Determine the (X, Y) coordinate at the center of the cell enclosing the given text.  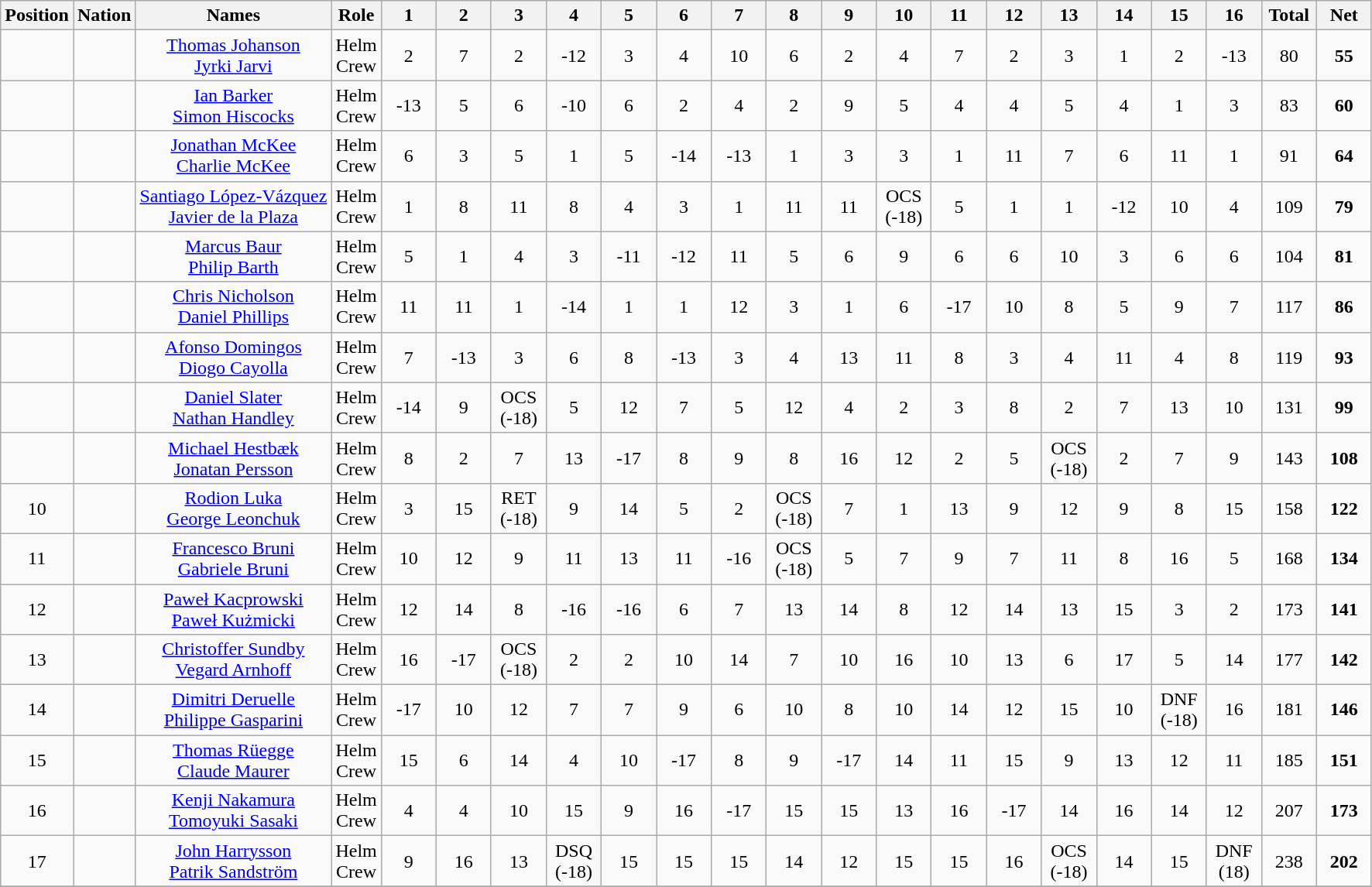
Nation (104, 15)
Thomas Rüegge Claude Maurer (234, 760)
Rodion Luka George Leonchuk (234, 508)
RET (-18) (519, 508)
104 (1288, 257)
177 (1288, 659)
91 (1288, 156)
Total (1288, 15)
Michael Hestbæk Jonatan Persson (234, 458)
108 (1344, 458)
Christoffer Sundby Vegard Arnhoff (234, 659)
64 (1344, 156)
Thomas Johanson Jyrki Jarvi (234, 56)
99 (1344, 407)
Santiago López-Vázquez Javier de la Plaza (234, 206)
158 (1288, 508)
146 (1344, 711)
117 (1288, 307)
Ian Barker Simon Hiscocks (234, 105)
81 (1344, 257)
86 (1344, 307)
79 (1344, 206)
119 (1288, 358)
-11 (629, 257)
Afonso Domingos Diogo Cayolla (234, 358)
134 (1344, 559)
Role (356, 15)
141 (1344, 608)
151 (1344, 760)
142 (1344, 659)
John Harrysson Patrik Sandström (234, 861)
Chris Nicholson Daniel Phillips (234, 307)
122 (1344, 508)
93 (1344, 358)
Dimitri Deruelle Philippe Gasparini (234, 711)
Francesco Bruni Gabriele Bruni (234, 559)
DSQ (-18) (573, 861)
168 (1288, 559)
DNF (18) (1234, 861)
Kenji Nakamura Tomoyuki Sasaki (234, 811)
185 (1288, 760)
60 (1344, 105)
181 (1288, 711)
Jonathan McKee Charlie McKee (234, 156)
83 (1288, 105)
Paweł Kacprowski Paweł Kużmicki (234, 608)
Marcus Baur Philip Barth (234, 257)
-10 (573, 105)
55 (1344, 56)
238 (1288, 861)
Net (1344, 15)
143 (1288, 458)
80 (1288, 56)
Daniel Slater Nathan Handley (234, 407)
Names (234, 15)
202 (1344, 861)
Position (37, 15)
DNF (-18) (1178, 711)
109 (1288, 206)
207 (1288, 811)
131 (1288, 407)
